Locate the cell with the specified text and output its [x, y] center coordinate. 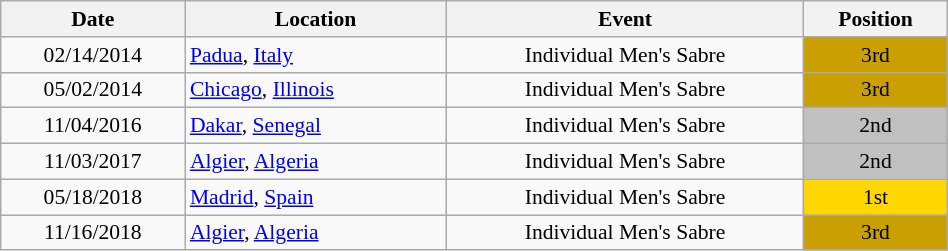
11/16/2018 [93, 233]
Dakar, Senegal [316, 126]
05/02/2014 [93, 90]
Date [93, 19]
1st [876, 197]
Event [625, 19]
11/03/2017 [93, 162]
05/18/2018 [93, 197]
Madrid, Spain [316, 197]
Chicago, Illinois [316, 90]
Padua, Italy [316, 55]
02/14/2014 [93, 55]
Location [316, 19]
11/04/2016 [93, 126]
Position [876, 19]
